Output the (x, y) coordinate of the center of the cell containing the given text.  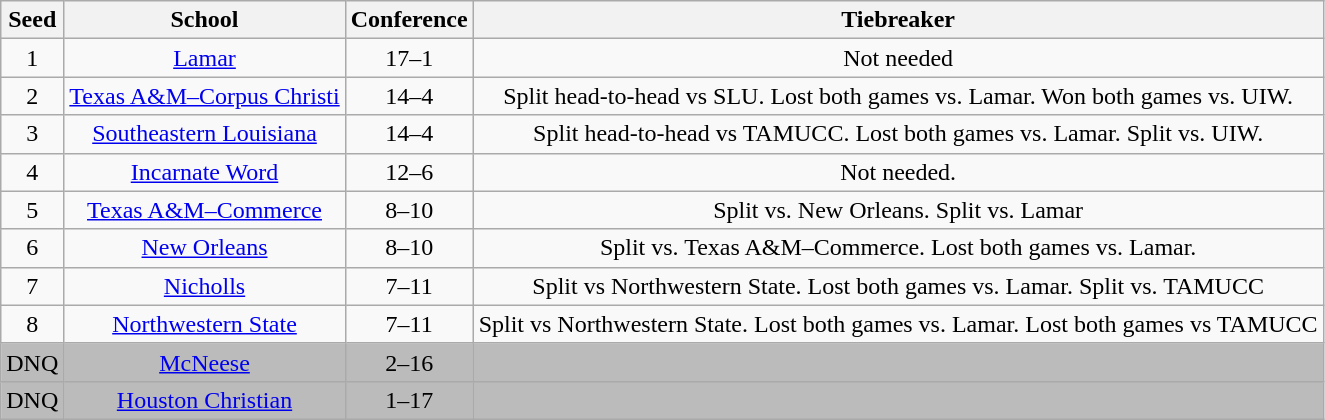
3 (32, 134)
7 (32, 286)
Tiebreaker (898, 20)
2 (32, 96)
Texas A&M–Corpus Christi (204, 96)
8 (32, 324)
17–1 (409, 58)
5 (32, 210)
Not needed. (898, 172)
New Orleans (204, 248)
School (204, 20)
Split vs. New Orleans. Split vs. Lamar (898, 210)
McNeese (204, 362)
Split vs Northwestern State. Lost both games vs. Lamar. Lost both games vs TAMUCC (898, 324)
Split head-to-head vs SLU. Lost both games vs. Lamar. Won both games vs. UIW. (898, 96)
1–17 (409, 400)
Incarnate Word (204, 172)
Split vs Northwestern State. Lost both games vs. Lamar. Split vs. TAMUCC (898, 286)
Houston Christian (204, 400)
4 (32, 172)
12–6 (409, 172)
Conference (409, 20)
Nicholls (204, 286)
Seed (32, 20)
Lamar (204, 58)
Not needed (898, 58)
Split head-to-head vs TAMUCC. Lost both games vs. Lamar. Split vs. UIW. (898, 134)
6 (32, 248)
Northwestern State (204, 324)
1 (32, 58)
Split vs. Texas A&M–Commerce. Lost both games vs. Lamar. (898, 248)
Southeastern Louisiana (204, 134)
Texas A&M–Commerce (204, 210)
2–16 (409, 362)
